Capture the cell that displays the provided text and extract its [X, Y] central coordinate. 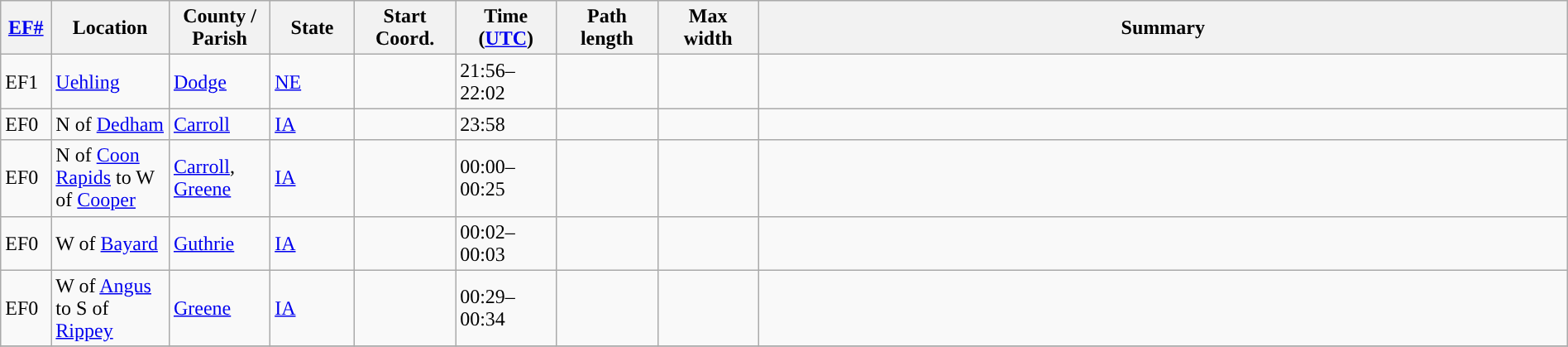
Carroll, Greene [219, 178]
N of Coon Rapids to W of Cooper [111, 178]
Max width [708, 28]
Start Coord. [404, 28]
Uehling [111, 81]
00:29–00:34 [506, 308]
W of Angus to S of Rippey [111, 308]
Greene [219, 308]
Carroll [219, 124]
Location [111, 28]
State [313, 28]
County / Parish [219, 28]
NE [313, 81]
00:02–00:03 [506, 243]
21:56–22:02 [506, 81]
Summary [1163, 28]
Guthrie [219, 243]
Path length [607, 28]
EF1 [26, 81]
Dodge [219, 81]
00:00–00:25 [506, 178]
EF# [26, 28]
23:58 [506, 124]
N of Dedham [111, 124]
W of Bayard [111, 243]
Time (UTC) [506, 28]
